Identify which cell holds the provided text, then report its [X, Y] central coordinate. 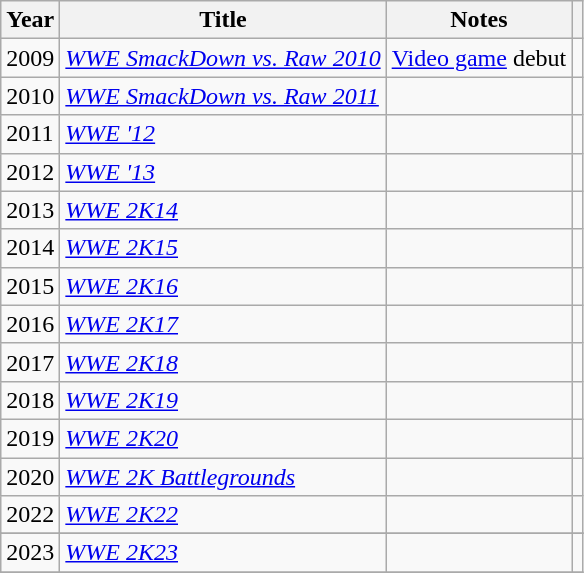
WWE SmackDown vs. Raw 2010 [223, 58]
WWE 2K14 [223, 210]
WWE 2K20 [223, 438]
2015 [30, 286]
2022 [30, 515]
2014 [30, 248]
2023 [30, 553]
WWE 2K Battlegrounds [223, 477]
2013 [30, 210]
2020 [30, 477]
2009 [30, 58]
2016 [30, 324]
WWE 2K16 [223, 286]
WWE 2K23 [223, 553]
WWE 2K19 [223, 400]
2011 [30, 134]
2017 [30, 362]
2012 [30, 172]
WWE 2K17 [223, 324]
WWE 2K22 [223, 515]
2010 [30, 96]
2019 [30, 438]
WWE '13 [223, 172]
Video game debut [479, 58]
WWE 2K15 [223, 248]
WWE '12 [223, 134]
Year [30, 20]
WWE 2K18 [223, 362]
2018 [30, 400]
Title [223, 20]
WWE SmackDown vs. Raw 2011 [223, 96]
Notes [479, 20]
